Detect which cell encompasses the target text, then output its (X, Y) center coordinate. 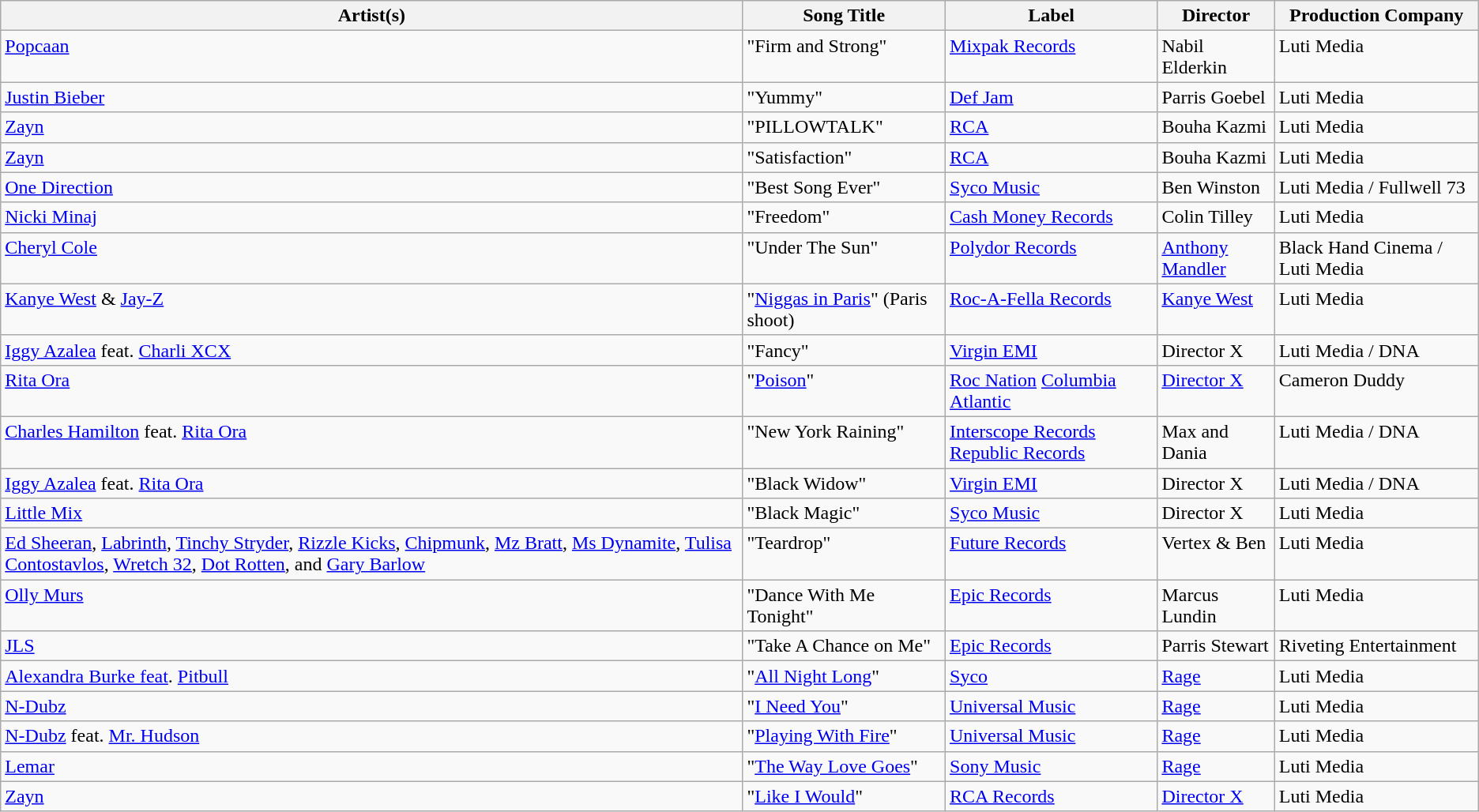
Parris Stewart (1216, 646)
"Teardrop" (844, 554)
JLS (371, 646)
"Fancy" (844, 350)
Nicki Minaj (371, 217)
"Yummy" (844, 97)
"All Night Long" (844, 676)
Max and Dania (1216, 442)
Cheryl Cole (371, 258)
Charles Hamilton feat. Rita Ora (371, 442)
Artist(s) (371, 16)
Anthony Mandler (1216, 258)
Roc-A-Fella Records (1052, 310)
Director (1216, 16)
"Firm and Strong" (844, 57)
Iggy Azalea feat. Charli XCX (371, 350)
Riveting Entertainment (1376, 646)
"Best Song Ever" (844, 187)
N-Dubz feat. Mr. Hudson (371, 736)
N-Dubz (371, 706)
"Black Widow" (844, 483)
Justin Bieber (371, 97)
"Under The Sun" (844, 258)
Marcus Lundin (1216, 605)
RCA Records (1052, 796)
Roc Nation Columbia Atlantic (1052, 390)
"Freedom" (844, 217)
Iggy Azalea feat. Rita Ora (371, 483)
Popcaan (371, 57)
"New York Raining" (844, 442)
Black Hand Cinema / Luti Media (1376, 258)
Little Mix (371, 513)
Luti Media / Fullwell 73 (1376, 187)
Polydor Records (1052, 258)
Colin Tilley (1216, 217)
"Satisfaction" (844, 157)
Rita Ora (371, 390)
"Niggas in Paris" (Paris shoot) (844, 310)
Parris Goebel (1216, 97)
"Take A Chance on Me" (844, 646)
"Poison" (844, 390)
Vertex & Ben (1216, 554)
Sony Music (1052, 766)
"I Need You" (844, 706)
Song Title (844, 16)
Label (1052, 16)
Cash Money Records (1052, 217)
"PILLOWTALK" (844, 127)
"Playing With Fire" (844, 736)
"Like I Would" (844, 796)
Def Jam (1052, 97)
Lemar (371, 766)
Olly Murs (371, 605)
One Direction (371, 187)
Production Company (1376, 16)
Cameron Duddy (1376, 390)
Alexandra Burke feat. Pitbull (371, 676)
Syco (1052, 676)
Mixpak Records (1052, 57)
Ed Sheeran, Labrinth, Tinchy Stryder, Rizzle Kicks, Chipmunk, Mz Bratt, Ms Dynamite, Tulisa Contostavlos, Wretch 32, Dot Rotten, and Gary Barlow (371, 554)
"Dance With Me Tonight" (844, 605)
"Black Magic" (844, 513)
"The Way Love Goes" (844, 766)
Kanye West & Jay-Z (371, 310)
Kanye West (1216, 310)
Future Records (1052, 554)
Ben Winston (1216, 187)
Interscope Records Republic Records (1052, 442)
Nabil Elderkin (1216, 57)
